Return the [x, y] coordinate for the center point of the cell that contains the specified text.  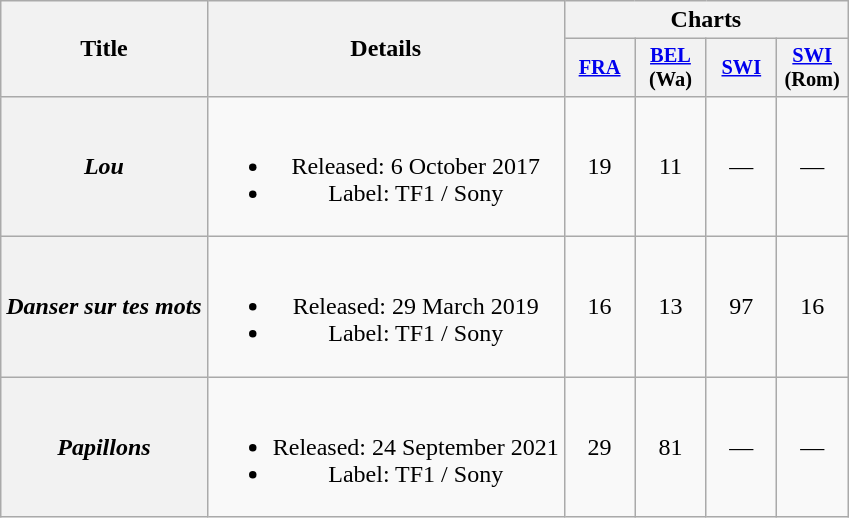
BEL(Wa) [670, 68]
SWI [742, 68]
Details [386, 49]
81 [670, 447]
Lou [104, 166]
Danser sur tes mots [104, 307]
11 [670, 166]
Released: 6 October 2017Label: TF1 / Sony [386, 166]
19 [600, 166]
13 [670, 307]
Papillons [104, 447]
Charts [706, 20]
97 [742, 307]
Released: 24 September 2021Label: TF1 / Sony [386, 447]
Title [104, 49]
FRA [600, 68]
Released: 29 March 2019Label: TF1 / Sony [386, 307]
29 [600, 447]
SWI(Rom) [812, 68]
